From the cell containing the given text, extract its center point as [x, y] coordinate. 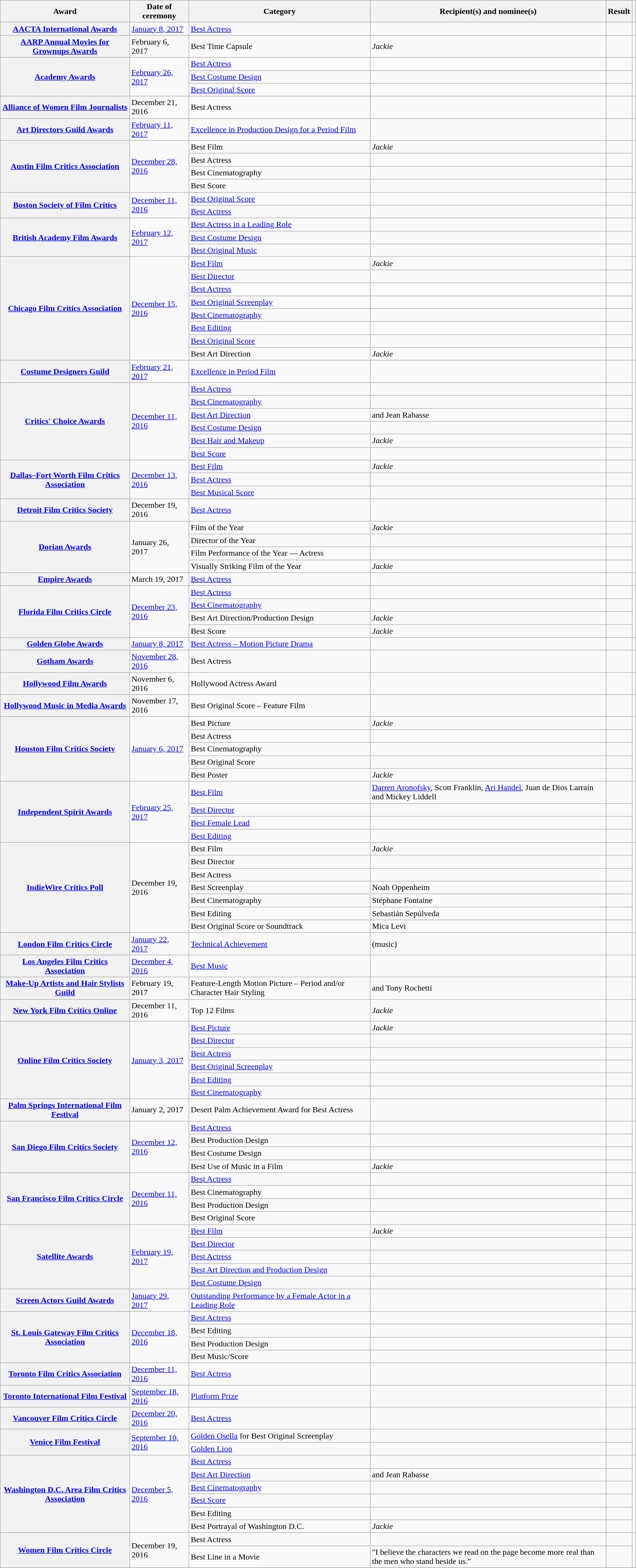
Vancouver Film Critics Circle [65, 1418]
January 22, 2017 [159, 944]
AARP Annual Movies for Grownups Awards [65, 46]
Costume Designers Guild [65, 371]
Noah Oppenheim [488, 888]
Best Art Direction and Production Design [280, 1270]
and Tony Rochetti [488, 988]
Critics' Choice Awards [65, 421]
Best Original Music [280, 250]
"I believe the characters we read on the page become more real than the men who stand beside us." [488, 1556]
September 10, 2016 [159, 1442]
February 12, 2017 [159, 238]
December 18, 2016 [159, 1337]
November 17, 2016 [159, 705]
Academy Awards [65, 77]
Platform Prize [280, 1396]
Excellence in Production Design for a Period Film [280, 129]
January 6, 2017 [159, 749]
January 26, 2017 [159, 547]
Result [619, 12]
Feature-Length Motion Picture – Period and/or Character Hair Styling [280, 988]
IndieWire Critics Poll [65, 887]
Make-Up Artists and Hair Stylists Guild [65, 988]
Florida Film Critics Circle [65, 611]
Best Screenplay [280, 888]
Hollywood Actress Award [280, 684]
Best Female Lead [280, 823]
Desert Palm Achievement Award for Best Actress [280, 1110]
Alliance of Women Film Journalists [65, 107]
St. Louis Gateway Film Critics Association [65, 1337]
(music) [488, 944]
Hollywood Music in Media Awards [65, 705]
December 21, 2016 [159, 107]
Independent Spirit Awards [65, 812]
London Film Critics Circle [65, 944]
Best Music/Score [280, 1357]
Venice Film Festival [65, 1442]
Film of the Year [280, 527]
Mica Levi [488, 926]
Empire Awards [65, 579]
Top 12 Films [280, 1010]
Art Directors Guild Awards [65, 129]
Dorian Awards [65, 547]
Excellence in Period Film [280, 371]
February 11, 2017 [159, 129]
November 6, 2016 [159, 684]
Best Actress in a Leading Role [280, 225]
December 15, 2016 [159, 309]
Best Art Direction/Production Design [280, 618]
December 23, 2016 [159, 611]
Category [280, 12]
January 29, 2017 [159, 1300]
February 6, 2017 [159, 46]
AACTA International Awards [65, 29]
Los Angeles Film Critics Association [65, 966]
December 20, 2016 [159, 1418]
March 19, 2017 [159, 579]
Recipient(s) and nominee(s) [488, 12]
December 28, 2016 [159, 166]
Best Original Score or Soundtrack [280, 926]
Toronto Film Critics Association [65, 1374]
December 13, 2016 [159, 480]
January 3, 2017 [159, 1060]
Best Hair and Makeup [280, 441]
February 26, 2017 [159, 77]
Golden Osella for Best Original Screenplay [280, 1436]
December 12, 2016 [159, 1147]
Palm Springs International Film Festival [65, 1110]
Best Music [280, 966]
Technical Achievement [280, 944]
Visually Striking Film of the Year [280, 566]
Dallas–Fort Worth Film Critics Association [65, 480]
Golden Lion [280, 1449]
Golden Globe Awards [65, 644]
Stéphane Fontaine [488, 901]
February 21, 2017 [159, 371]
Award [65, 12]
Detroit Film Critics Society [65, 510]
New York Film Critics Online [65, 1010]
Best Use of Music in a Film [280, 1166]
Houston Film Critics Society [65, 749]
Screen Actors Guild Awards [65, 1300]
San Diego Film Critics Society [65, 1147]
Film Performance of the Year — Actress [280, 553]
Satellite Awards [65, 1257]
Best Original Score – Feature Film [280, 705]
Best Actress – Motion Picture Drama [280, 644]
December 4, 2016 [159, 966]
Best Time Capsule [280, 46]
Online Film Critics Society [65, 1060]
Sebastián Sepúlveda [488, 913]
Outstanding Performance by a Female Actor in a Leading Role [280, 1300]
San Francisco Film Critics Circle [65, 1199]
January 2, 2017 [159, 1110]
Boston Society of Film Critics [65, 205]
December 5, 2016 [159, 1494]
Date of ceremony [159, 12]
Darren Aronofsky, Scott Franklin, Ari Handel, Juan de Dios Larraín and Mickey Liddell [488, 792]
Women Film Critics Circle [65, 1550]
British Academy Film Awards [65, 238]
Best Line in a Movie [280, 1556]
Best Poster [280, 775]
Best Portrayal of Washington D.C. [280, 1526]
Chicago Film Critics Association [65, 309]
February 25, 2017 [159, 812]
November 28, 2016 [159, 661]
Director of the Year [280, 540]
Best Musical Score [280, 492]
Toronto International Film Festival [65, 1396]
Washington D.C. Area Film Critics Association [65, 1494]
Hollywood Film Awards [65, 684]
Austin Film Critics Association [65, 166]
Gotham Awards [65, 661]
September 18, 2016 [159, 1396]
